Determine the (X, Y) coordinate at the center of the cell enclosing the given text.  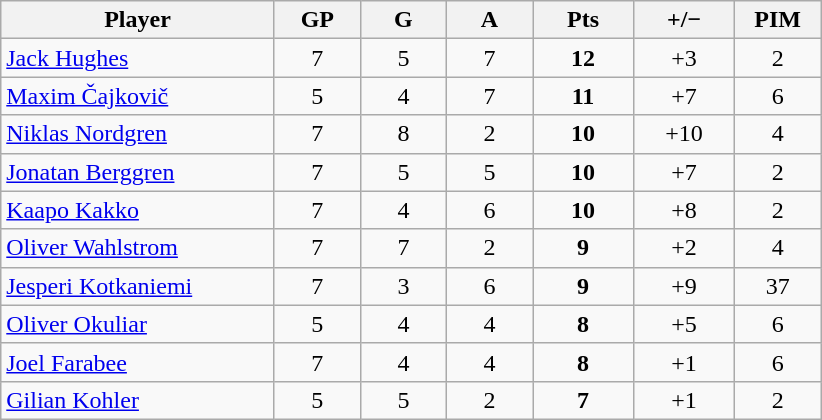
PIM (778, 20)
Niklas Nordgren (138, 134)
3 (403, 286)
Oliver Wahlstrom (138, 248)
Player (138, 20)
Kaapo Kakko (138, 210)
11 (582, 96)
37 (778, 286)
Joel Farabee (138, 362)
Maxim Čajkovič (138, 96)
Oliver Okuliar (138, 324)
G (403, 20)
+8 (684, 210)
Gilian Kohler (138, 400)
+3 (684, 58)
Pts (582, 20)
+10 (684, 134)
12 (582, 58)
+/− (684, 20)
Jonatan Berggren (138, 172)
GP (317, 20)
+9 (684, 286)
Jesperi Kotkaniemi (138, 286)
Jack Hughes (138, 58)
+5 (684, 324)
A (489, 20)
+2 (684, 248)
